Detect which cell encompasses the target text, then output its (X, Y) center coordinate. 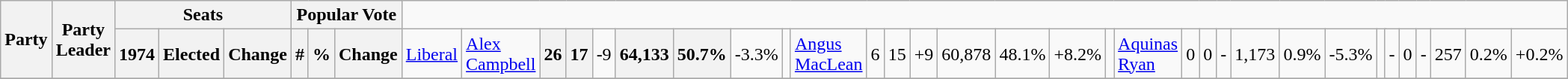
15 (897, 54)
% (322, 54)
50.7% (701, 54)
0.2% (1488, 54)
48.1% (1023, 54)
Aquinas Ryan (1149, 54)
Liberal (431, 54)
Party Leader (83, 39)
Alex Campbell (501, 54)
+8.2% (1078, 54)
26 (553, 54)
-9 (604, 54)
# (299, 54)
Angus MacLean (828, 54)
+9 (924, 54)
Party (26, 39)
0.9% (1303, 54)
257 (1448, 54)
6 (875, 54)
Elected (191, 54)
+0.2% (1539, 54)
-5.3% (1350, 54)
64,133 (645, 54)
1974 (136, 54)
-3.3% (757, 54)
Popular Vote (346, 15)
17 (579, 54)
1,173 (1255, 54)
Seats (203, 15)
60,878 (966, 54)
